Capture the cell that displays the provided text and extract its (X, Y) central coordinate. 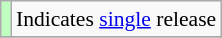
Indicates single release (116, 19)
